Scan for the cell matching the given text and deliver its (x, y) coordinate at center. 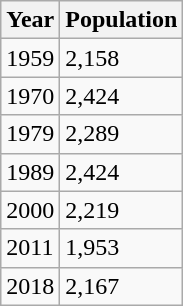
2,219 (122, 210)
Population (122, 20)
1979 (30, 134)
2000 (30, 210)
1970 (30, 96)
2,167 (122, 286)
Year (30, 20)
1959 (30, 58)
2011 (30, 248)
2,289 (122, 134)
1989 (30, 172)
2,158 (122, 58)
2018 (30, 286)
1,953 (122, 248)
